From the cell containing the given text, extract its center point as [X, Y] coordinate. 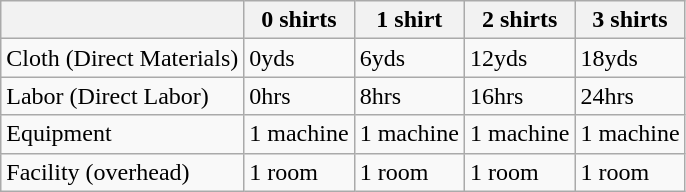
18yds [630, 58]
2 shirts [519, 20]
3 shirts [630, 20]
Labor (Direct Labor) [122, 96]
Facility (overhead) [122, 172]
12yds [519, 58]
24hrs [630, 96]
Equipment [122, 134]
0yds [299, 58]
1 shirt [409, 20]
Cloth (Direct Materials) [122, 58]
8hrs [409, 96]
0 shirts [299, 20]
0hrs [299, 96]
6yds [409, 58]
16hrs [519, 96]
